Locate the cell with the specified text and output its [X, Y] center coordinate. 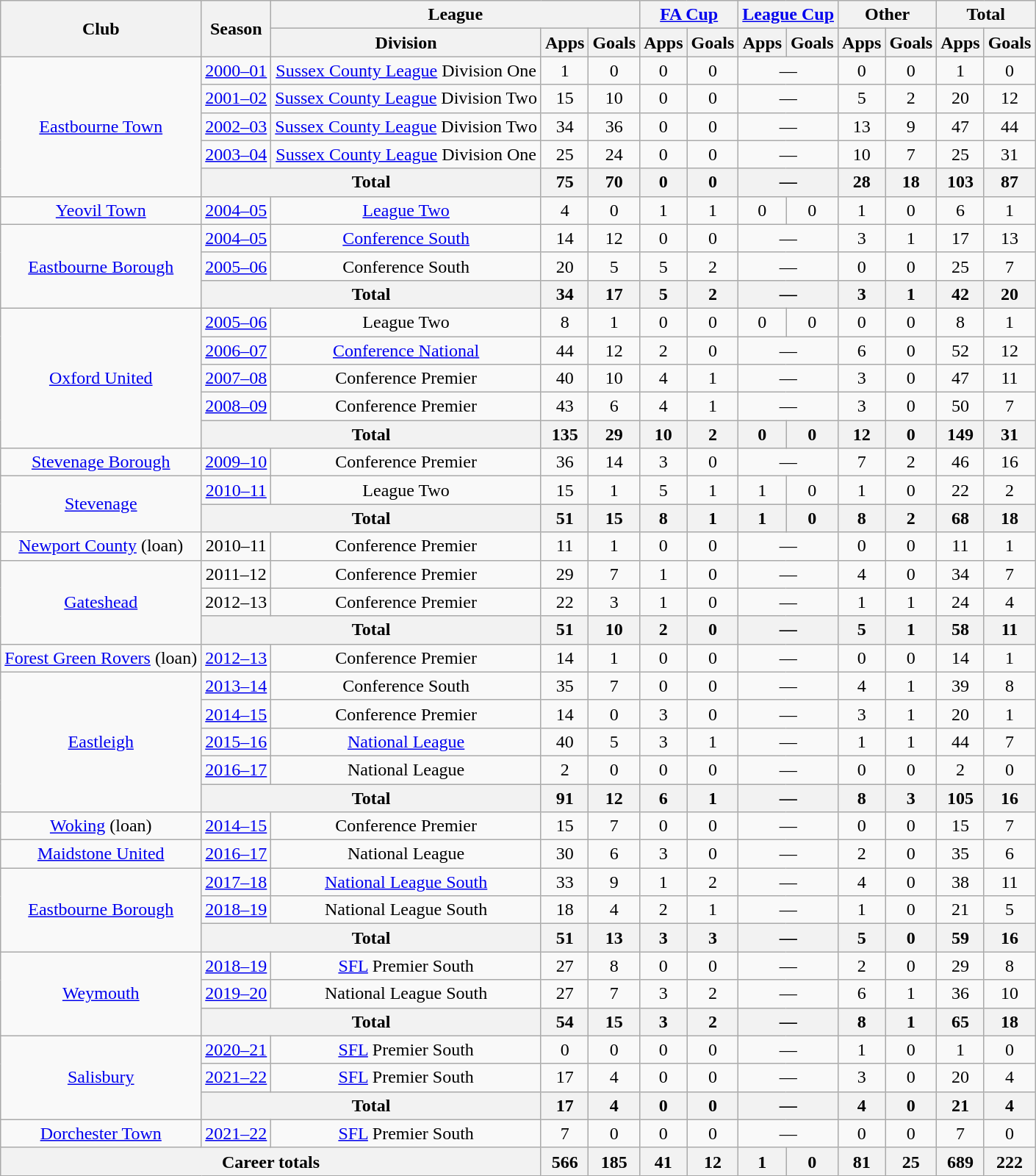
81 [862, 1161]
2017–18 [237, 882]
2006–07 [237, 351]
2002–03 [237, 126]
46 [960, 462]
Conference National [406, 351]
Other [888, 15]
222 [1010, 1161]
566 [564, 1161]
2000–01 [237, 71]
Yeovil Town [101, 210]
135 [564, 434]
Dorchester Town [101, 1133]
2013–14 [237, 686]
Season [237, 29]
Maidstone United [101, 854]
2001–02 [237, 98]
103 [960, 182]
Stevenage [101, 504]
75 [564, 182]
65 [960, 1022]
689 [960, 1161]
2003–04 [237, 154]
2009–10 [237, 462]
Woking (loan) [101, 826]
Weymouth [101, 994]
Stevenage Borough [101, 462]
Forest Green Rovers (loan) [101, 658]
Club [101, 29]
League Cup [788, 15]
59 [960, 938]
54 [564, 1022]
Gateshead [101, 602]
58 [960, 630]
2019–20 [237, 994]
Salisbury [101, 1078]
2011–12 [237, 574]
149 [960, 434]
42 [960, 294]
38 [960, 882]
Newport County (loan) [101, 546]
39 [960, 686]
30 [564, 854]
91 [564, 797]
41 [663, 1161]
33 [564, 882]
2008–09 [237, 406]
185 [614, 1161]
68 [960, 518]
League [456, 15]
70 [614, 182]
2020–21 [237, 1050]
FA Cup [689, 15]
52 [960, 351]
105 [960, 797]
Oxford United [101, 378]
87 [1010, 182]
Eastbourne Town [101, 126]
2015–16 [237, 742]
43 [564, 406]
28 [862, 182]
Career totals [271, 1161]
Division [406, 43]
50 [960, 406]
2007–08 [237, 379]
Eastleigh [101, 742]
